Search for the cell housing the specified text and yield its (X, Y) center coordinate. 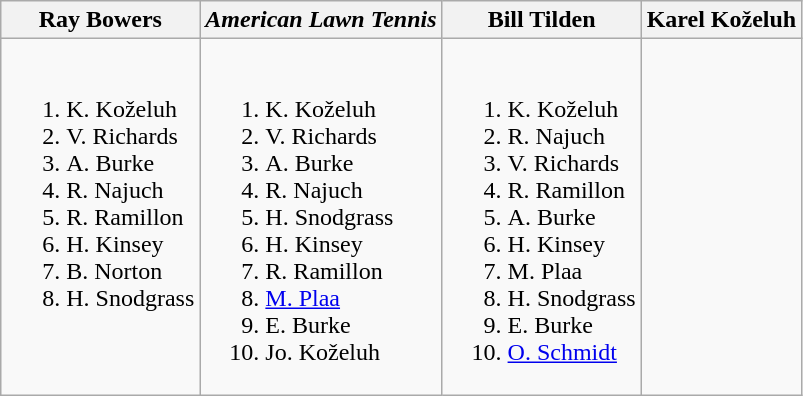
K. Koželuh R. Najuch V. Richards R. Ramillon A. Burke H. Kinsey M. Plaa H. Snodgrass E. Burke O. Schmidt (542, 217)
Karel Koželuh (722, 20)
Ray Bowers (100, 20)
Bill Tilden (542, 20)
American Lawn Tennis (321, 20)
K. Koželuh V. Richards A. Burke R. Najuch R. Ramillon H. Kinsey B. Norton H. Snodgrass (100, 217)
K. Koželuh V. Richards A. Burke R. Najuch H. Snodgrass H. Kinsey R. Ramillon M. Plaa E. Burke Jo. Koželuh (321, 217)
